Return the (X, Y) coordinate for the center point of the cell that contains the specified text.  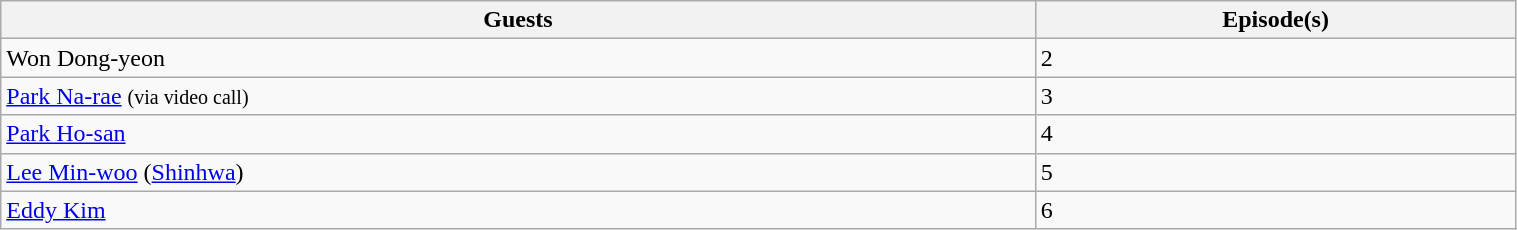
Park Ho-san (518, 134)
5 (1276, 172)
Episode(s) (1276, 20)
Won Dong-yeon (518, 58)
6 (1276, 210)
Eddy Kim (518, 210)
3 (1276, 96)
Lee Min-woo (Shinhwa) (518, 172)
Park Na-rae (via video call) (518, 96)
4 (1276, 134)
Guests (518, 20)
2 (1276, 58)
